Find where the given text appears and provide that cell's center as (x, y) coordinate. 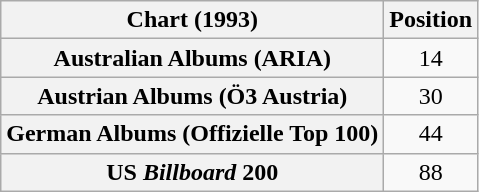
30 (431, 96)
88 (431, 172)
Australian Albums (ARIA) (192, 58)
44 (431, 134)
Austrian Albums (Ö3 Austria) (192, 96)
Chart (1993) (192, 20)
14 (431, 58)
US Billboard 200 (192, 172)
German Albums (Offizielle Top 100) (192, 134)
Position (431, 20)
